For the text-containing cell, return its midpoint in (X, Y) coordinate format. 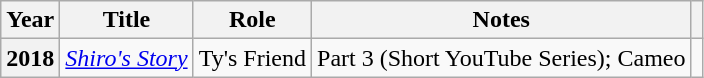
Ty's Friend (252, 58)
Title (126, 20)
Shiro's Story (126, 58)
Part 3 (Short YouTube Series); Cameo (502, 58)
Year (30, 20)
2018 (30, 58)
Notes (502, 20)
Role (252, 20)
